Search for the cell housing the specified text and yield its (x, y) center coordinate. 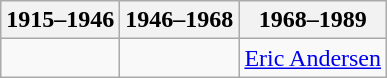
1968–1989 (313, 20)
Eric Andersen (313, 58)
1915–1946 (60, 20)
1946–1968 (180, 20)
